From the cell containing the given text, extract its center point as [X, Y] coordinate. 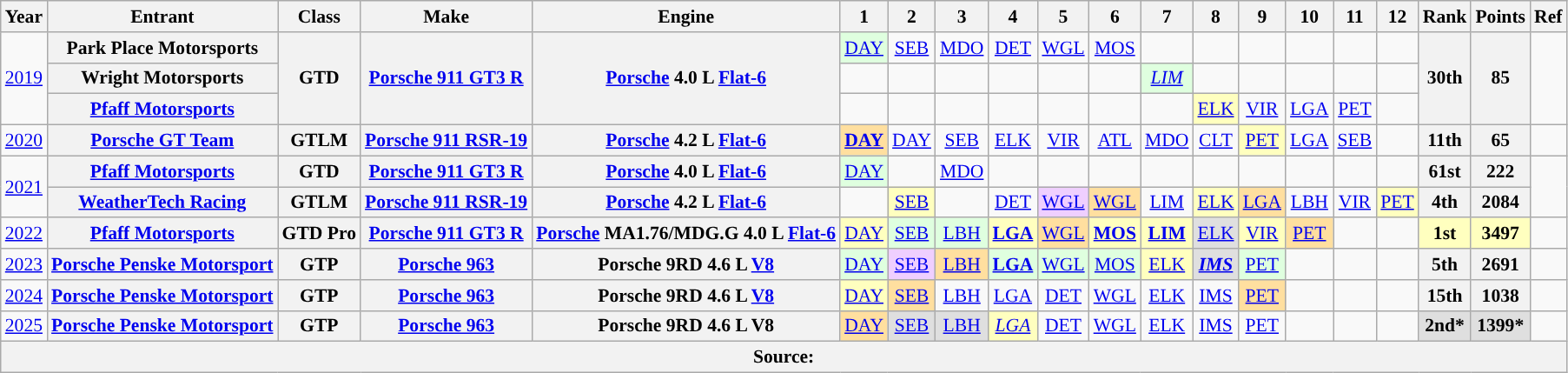
Park Place Motorsports [162, 48]
85 [1500, 78]
Ref [1548, 17]
2020 [24, 141]
2025 [24, 326]
61st [1446, 171]
2 [912, 17]
9 [1262, 17]
8 [1215, 17]
CLT [1215, 141]
2nd* [1446, 326]
2024 [24, 296]
5 [1063, 17]
10 [1309, 17]
7 [1168, 17]
2022 [24, 234]
2691 [1500, 264]
5th [1446, 264]
3497 [1500, 234]
Make [447, 17]
11th [1446, 141]
1st [1446, 234]
Porsche MA1.76/MDG.G 4.0 L Flat-6 [686, 234]
Porsche GT Team [162, 141]
12 [1397, 17]
Class [320, 17]
4 [1013, 17]
Engine [686, 17]
Source: [784, 357]
6 [1115, 17]
3 [963, 17]
11 [1355, 17]
Rank [1446, 17]
2023 [24, 264]
15th [1446, 296]
Year [24, 17]
WeatherTech Racing [162, 203]
Entrant [162, 17]
30th [1446, 78]
4th [1446, 203]
1 [863, 17]
Wright Motorsports [162, 78]
2019 [24, 78]
222 [1500, 171]
ATL [1115, 141]
2084 [1500, 203]
GTD Pro [320, 234]
65 [1500, 141]
1399* [1500, 326]
Points [1500, 17]
1038 [1500, 296]
2021 [24, 186]
